Extract the (x, y) coordinate from the center of the cell holding the provided text.  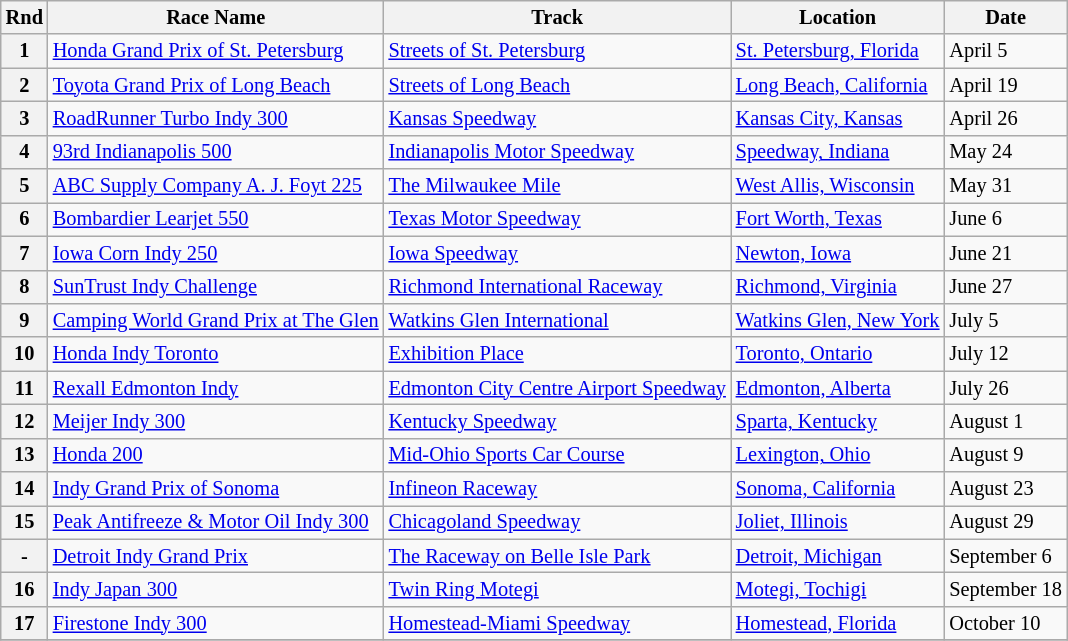
August 23 (1005, 489)
Date (1005, 17)
St. Petersburg, Florida (838, 51)
Edmonton, Alberta (838, 388)
August 1 (1005, 421)
4 (24, 152)
13 (24, 455)
16 (24, 589)
Edmonton City Centre Airport Speedway (558, 388)
Iowa Corn Indy 250 (216, 253)
Peak Antifreeze & Motor Oil Indy 300 (216, 522)
Camping World Grand Prix at The Glen (216, 320)
Kentucky Speedway (558, 421)
17 (24, 623)
SunTrust Indy Challenge (216, 287)
Newton, Iowa (838, 253)
10 (24, 354)
April 26 (1005, 118)
Toyota Grand Prix of Long Beach (216, 85)
July 5 (1005, 320)
8 (24, 287)
September 6 (1005, 556)
ABC Supply Company A. J. Foyt 225 (216, 186)
Rexall Edmonton Indy (216, 388)
Motegi, Tochigi (838, 589)
2 (24, 85)
Sparta, Kentucky (838, 421)
Watkins Glen International (558, 320)
9 (24, 320)
West Allis, Wisconsin (838, 186)
June 6 (1005, 219)
Richmond International Raceway (558, 287)
Chicagoland Speedway (558, 522)
Kansas Speedway (558, 118)
The Raceway on Belle Isle Park (558, 556)
Kansas City, Kansas (838, 118)
June 21 (1005, 253)
Twin Ring Motegi (558, 589)
11 (24, 388)
Infineon Raceway (558, 489)
Exhibition Place (558, 354)
August 29 (1005, 522)
Firestone Indy 300 (216, 623)
6 (24, 219)
12 (24, 421)
15 (24, 522)
Detroit Indy Grand Prix (216, 556)
Indy Japan 300 (216, 589)
August 9 (1005, 455)
Homestead, Florida (838, 623)
3 (24, 118)
Location (838, 17)
Streets of Long Beach (558, 85)
Honda Grand Prix of St. Petersburg (216, 51)
Lexington, Ohio (838, 455)
May 31 (1005, 186)
7 (24, 253)
Homestead-Miami Speedway (558, 623)
September 18 (1005, 589)
Rnd (24, 17)
Iowa Speedway (558, 253)
July 26 (1005, 388)
Toronto, Ontario (838, 354)
April 19 (1005, 85)
14 (24, 489)
Honda Indy Toronto (216, 354)
Richmond, Virginia (838, 287)
Texas Motor Speedway (558, 219)
Fort Worth, Texas (838, 219)
- (24, 556)
Honda 200 (216, 455)
Long Beach, California (838, 85)
May 24 (1005, 152)
Watkins Glen, New York (838, 320)
93rd Indianapolis 500 (216, 152)
5 (24, 186)
Mid-Ohio Sports Car Course (558, 455)
1 (24, 51)
Streets of St. Petersburg (558, 51)
Bombardier Learjet 550 (216, 219)
Race Name (216, 17)
Indy Grand Prix of Sonoma (216, 489)
Indianapolis Motor Speedway (558, 152)
July 12 (1005, 354)
Sonoma, California (838, 489)
Track (558, 17)
April 5 (1005, 51)
June 27 (1005, 287)
October 10 (1005, 623)
Detroit, Michigan (838, 556)
Speedway, Indiana (838, 152)
Joliet, Illinois (838, 522)
Meijer Indy 300 (216, 421)
RoadRunner Turbo Indy 300 (216, 118)
The Milwaukee Mile (558, 186)
